Locate the cell with the specified text and output its (x, y) center coordinate. 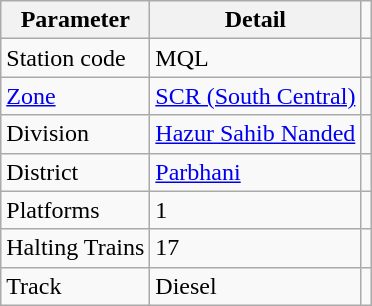
Platforms (76, 210)
SCR (South Central) (256, 96)
MQL (256, 58)
District (76, 172)
17 (256, 248)
1 (256, 210)
Zone (76, 96)
Detail (256, 20)
Diesel (256, 286)
Track (76, 286)
Station code (76, 58)
Halting Trains (76, 248)
Division (76, 134)
Hazur Sahib Nanded (256, 134)
Parbhani (256, 172)
Parameter (76, 20)
